Locate the cell with the specified text and output its [x, y] center coordinate. 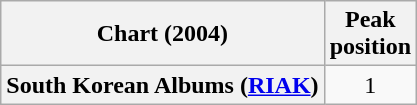
1 [370, 85]
Peakposition [370, 34]
South Korean Albums (RIAK) [162, 85]
Chart (2004) [162, 34]
